Scan for the cell matching the given text and deliver its [x, y] coordinate at center. 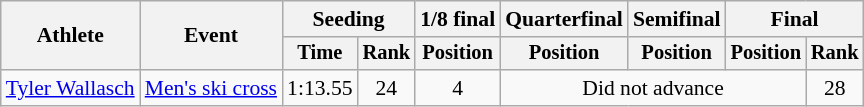
Final [795, 19]
Time [320, 54]
Quarterfinal [564, 19]
Seeding [348, 19]
Event [211, 36]
Tyler Wallasch [70, 88]
Men's ski cross [211, 88]
Did not advance [653, 88]
24 [387, 88]
1/8 final [458, 19]
4 [458, 88]
1:13.55 [320, 88]
Semifinal [677, 19]
28 [835, 88]
Athlete [70, 36]
